Provide the [x, y] coordinate of the cell's center where the given text is located.  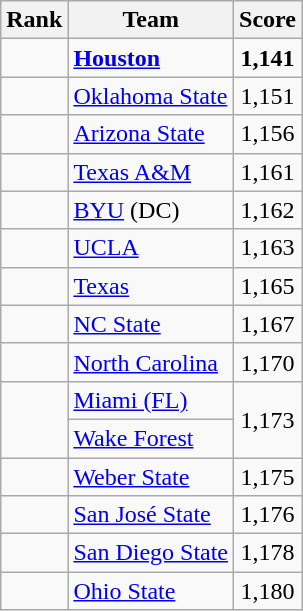
1,176 [268, 515]
1,151 [268, 96]
Houston [151, 58]
1,163 [268, 248]
1,175 [268, 477]
1,173 [268, 419]
BYU (DC) [151, 210]
1,165 [268, 286]
San Diego State [151, 553]
UCLA [151, 248]
1,161 [268, 172]
1,180 [268, 591]
1,162 [268, 210]
North Carolina [151, 362]
1,170 [268, 362]
Ohio State [151, 591]
Rank [34, 20]
1,167 [268, 324]
Wake Forest [151, 438]
Weber State [151, 477]
Team [151, 20]
Score [268, 20]
Oklahoma State [151, 96]
Miami (FL) [151, 400]
Texas A&M [151, 172]
1,141 [268, 58]
NC State [151, 324]
Arizona State [151, 134]
1,178 [268, 553]
Texas [151, 286]
1,156 [268, 134]
San José State [151, 515]
